Provide the (X, Y) coordinate of the cell's center where the given text is located.  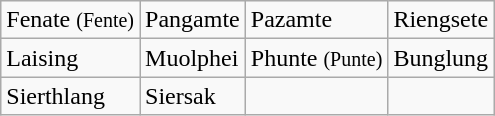
Phunte (Punte) (316, 58)
Fenate (Fente) (70, 20)
Muolphei (193, 58)
Laising (70, 58)
Sierthlang (70, 96)
Siersak (193, 96)
Riengsete (441, 20)
Pazamte (316, 20)
Bunglung (441, 58)
Pangamte (193, 20)
